Capture the cell that displays the provided text and extract its (X, Y) central coordinate. 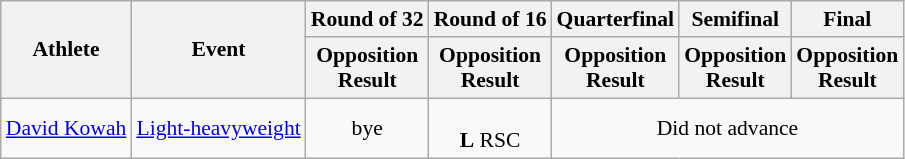
David Kowah (66, 128)
L RSC (490, 128)
Final (847, 19)
Event (218, 50)
bye (368, 128)
Semifinal (735, 19)
Round of 16 (490, 19)
Round of 32 (368, 19)
Athlete (66, 50)
Quarterfinal (616, 19)
Light-heavyweight (218, 128)
Did not advance (728, 128)
